Extract the [x, y] coordinate from the center of the cell holding the provided text.  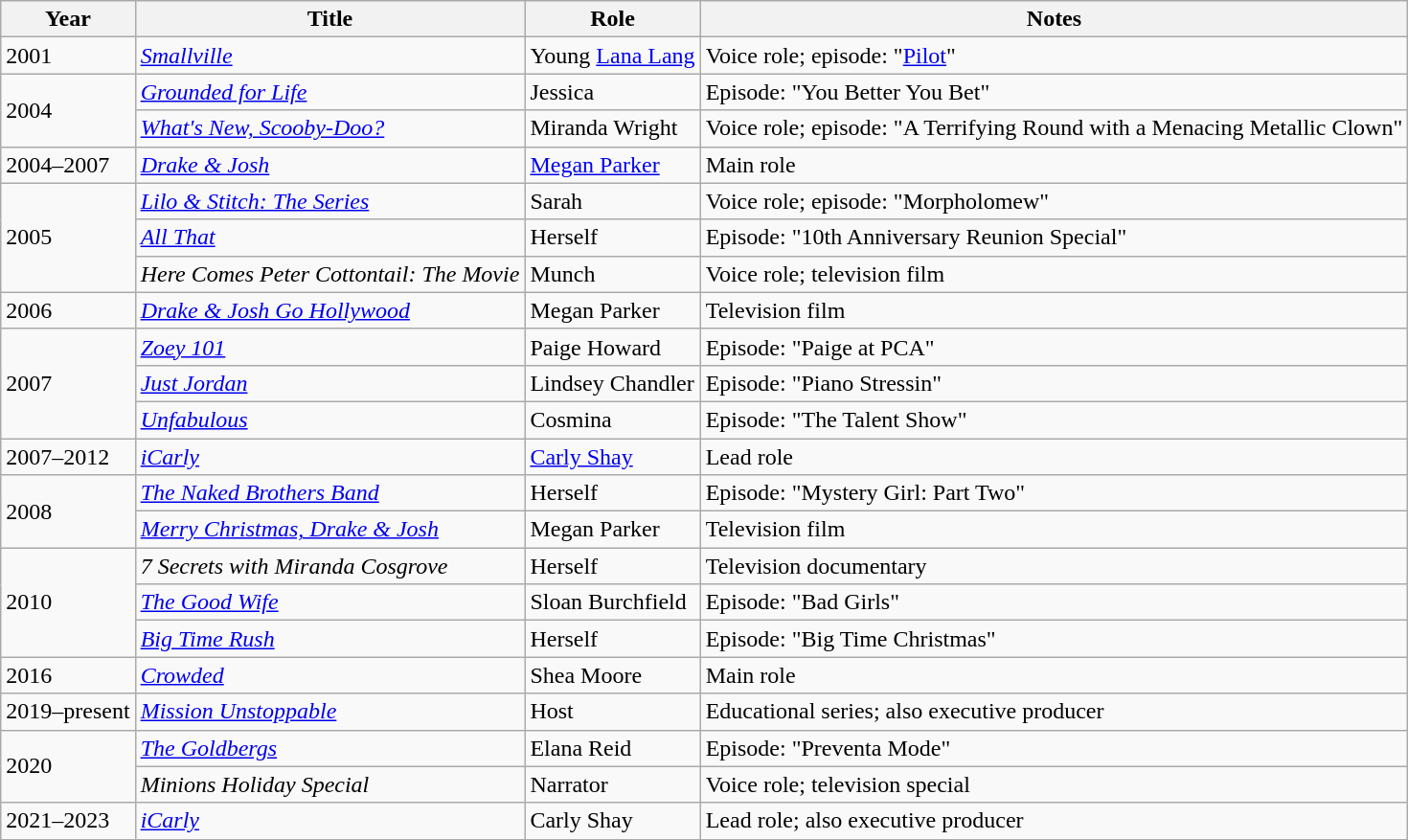
2006 [68, 310]
Lead role [1054, 457]
Sarah [613, 201]
Voice role; television film [1054, 274]
Episode: "Piano Stressin" [1054, 383]
Grounded for Life [329, 92]
Host [613, 712]
Unfabulous [329, 420]
Episode: "Paige at PCA" [1054, 347]
Episode: "Big Time Christmas" [1054, 639]
Smallville [329, 56]
Notes [1054, 19]
All That [329, 238]
Role [613, 19]
2001 [68, 56]
Lindsey Chandler [613, 383]
2008 [68, 511]
Crowded [329, 675]
The Naked Brothers Band [329, 493]
Drake & Josh [329, 165]
Title [329, 19]
Elana Reid [613, 748]
2016 [68, 675]
Zoey 101 [329, 347]
Narrator [613, 784]
Cosmina [613, 420]
Paige Howard [613, 347]
Lead role; also executive producer [1054, 821]
Television documentary [1054, 566]
Just Jordan [329, 383]
2019–present [68, 712]
The Goldbergs [329, 748]
Jessica [613, 92]
2004–2007 [68, 165]
7 Secrets with Miranda Cosgrove [329, 566]
Episode: "10th Anniversary Reunion Special" [1054, 238]
2007–2012 [68, 457]
Merry Christmas, Drake & Josh [329, 530]
Sloan Burchfield [613, 602]
Educational series; also executive producer [1054, 712]
Episode: "Mystery Girl: Part Two" [1054, 493]
2004 [68, 110]
2021–2023 [68, 821]
Voice role; episode: "Pilot" [1054, 56]
Miranda Wright [613, 128]
2010 [68, 602]
2007 [68, 383]
Voice role; episode: "A Terrifying Round with a Menacing Metallic Clown" [1054, 128]
Episode: "You Better You Bet" [1054, 92]
Voice role; episode: "Morpholomew" [1054, 201]
What's New, Scooby-Doo? [329, 128]
Year [68, 19]
2005 [68, 238]
Minions Holiday Special [329, 784]
2020 [68, 766]
Shea Moore [613, 675]
Episode: "Bad Girls" [1054, 602]
Lilo & Stitch: The Series [329, 201]
Mission Unstoppable [329, 712]
Big Time Rush [329, 639]
Episode: "Preventa Mode" [1054, 748]
Episode: "The Talent Show" [1054, 420]
Munch [613, 274]
The Good Wife [329, 602]
Here Comes Peter Cottontail: The Movie [329, 274]
Young Lana Lang [613, 56]
Voice role; television special [1054, 784]
Drake & Josh Go Hollywood [329, 310]
